Determine the [x, y] coordinate at the center of the cell enclosing the given text.  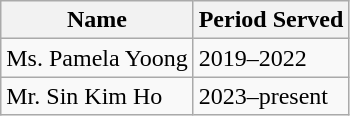
Ms. Pamela Yoong [97, 58]
Period Served [271, 20]
2023–present [271, 96]
Mr. Sin Kim Ho [97, 96]
2019–2022 [271, 58]
Name [97, 20]
